Output the (x, y) coordinate of the center of the cell containing the given text.  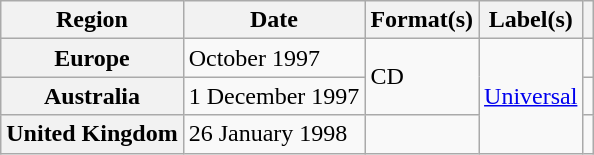
Label(s) (531, 20)
1 December 1997 (274, 96)
Format(s) (422, 20)
26 January 1998 (274, 134)
Region (92, 20)
United Kingdom (92, 134)
CD (422, 77)
Europe (92, 58)
Date (274, 20)
Australia (92, 96)
Universal (531, 96)
October 1997 (274, 58)
